Return the [x, y] coordinate for the center point of the cell that contains the specified text.  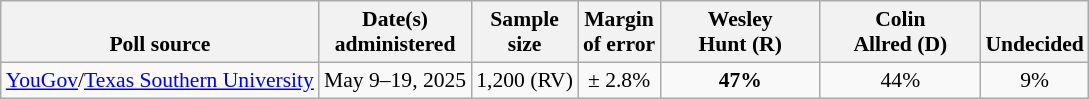
Marginof error [619, 32]
44% [900, 80]
May 9–19, 2025 [395, 80]
ColinAllred (D) [900, 32]
WesleyHunt (R) [740, 32]
47% [740, 80]
Date(s)administered [395, 32]
9% [1034, 80]
Undecided [1034, 32]
Poll source [160, 32]
Samplesize [524, 32]
± 2.8% [619, 80]
1,200 (RV) [524, 80]
YouGov/Texas Southern University [160, 80]
